Output the (X, Y) coordinate of the center of the cell containing the given text.  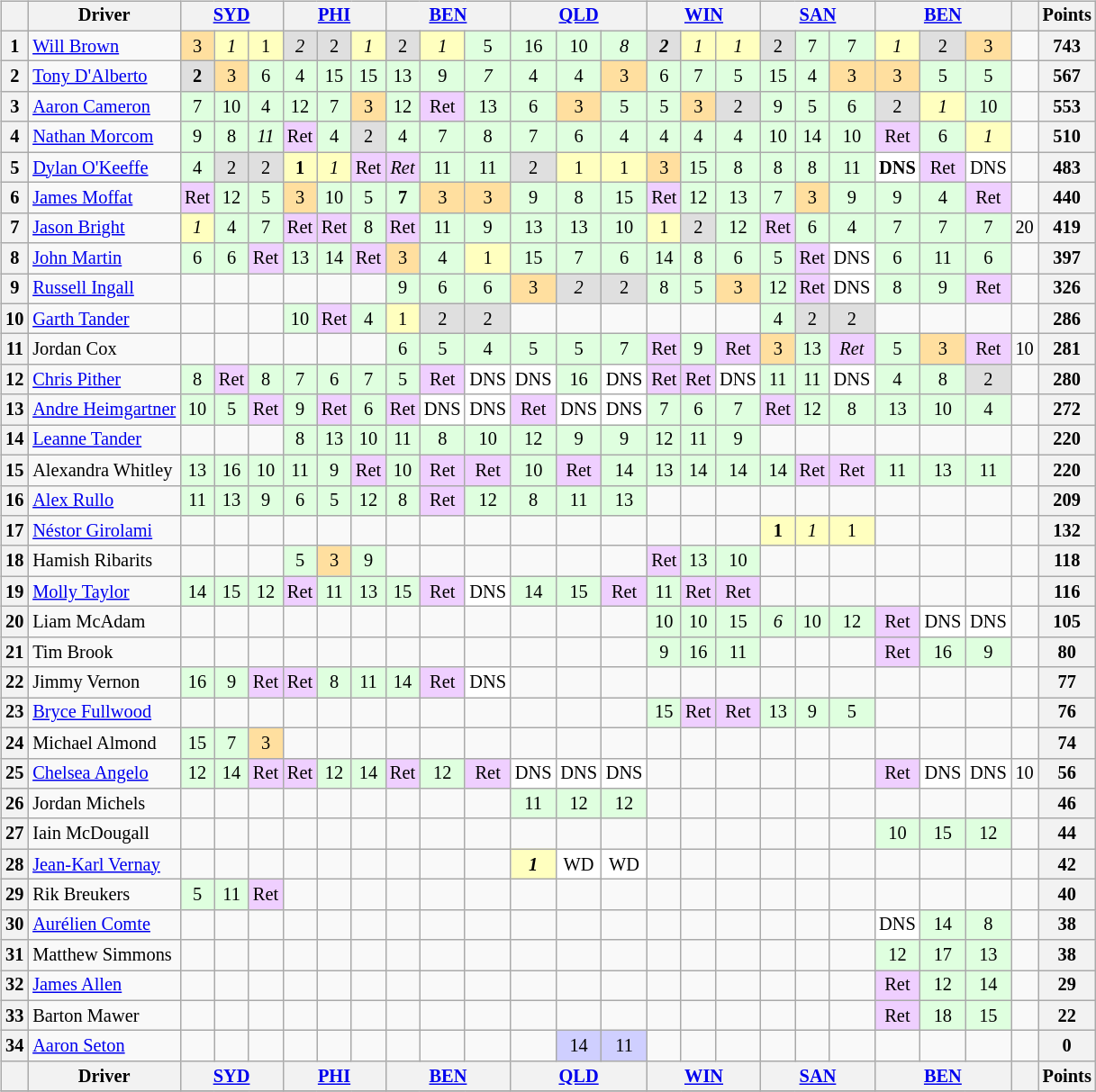
510 (1067, 137)
32 (14, 986)
Chris Pither (104, 380)
27 (14, 834)
440 (1067, 198)
19 (14, 591)
272 (1067, 410)
280 (1067, 380)
Jordan Michels (104, 804)
Jason Bright (104, 228)
483 (1067, 167)
Alexandra Whitley (104, 470)
40 (1067, 895)
209 (1067, 501)
105 (1067, 622)
Jimmy Vernon (104, 682)
Matthew Simmons (104, 955)
326 (1067, 289)
30 (14, 925)
Néstor Girolami (104, 531)
76 (1067, 713)
567 (1067, 77)
Russell Ingall (104, 289)
James Moffat (104, 198)
31 (14, 955)
24 (14, 743)
74 (1067, 743)
44 (1067, 834)
Aaron Cameron (104, 107)
397 (1067, 258)
Will Brown (104, 46)
Jordan Cox (104, 349)
26 (14, 804)
Bryce Fullwood (104, 713)
56 (1067, 773)
132 (1067, 531)
34 (14, 1046)
Tony D'Alberto (104, 77)
Aaron Seton (104, 1046)
Andre Heimgartner (104, 410)
286 (1067, 319)
Michael Almond (104, 743)
Chelsea Angelo (104, 773)
Liam McAdam (104, 622)
Nathan Morcom (104, 137)
28 (14, 864)
Leanne Tander (104, 440)
80 (1067, 652)
Iain McDougall (104, 834)
Molly Taylor (104, 591)
46 (1067, 804)
Barton Mawer (104, 1015)
25 (14, 773)
42 (1067, 864)
Jean-Karl Vernay (104, 864)
John Martin (104, 258)
Tim Brook (104, 652)
419 (1067, 228)
Hamish Ribarits (104, 561)
Garth Tander (104, 319)
118 (1067, 561)
77 (1067, 682)
23 (14, 713)
Rik Breukers (104, 895)
21 (14, 652)
James Allen (104, 986)
Dylan O'Keeffe (104, 167)
116 (1067, 591)
743 (1067, 46)
0 (1067, 1046)
Alex Rullo (104, 501)
281 (1067, 349)
33 (14, 1015)
553 (1067, 107)
Aurélien Comte (104, 925)
